Capture the cell that displays the provided text and extract its (x, y) central coordinate. 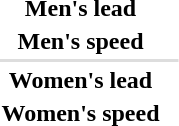
Women's lead (80, 80)
Men's speed (80, 41)
